Determine the [X, Y] coordinate at the center of the cell enclosing the given text.  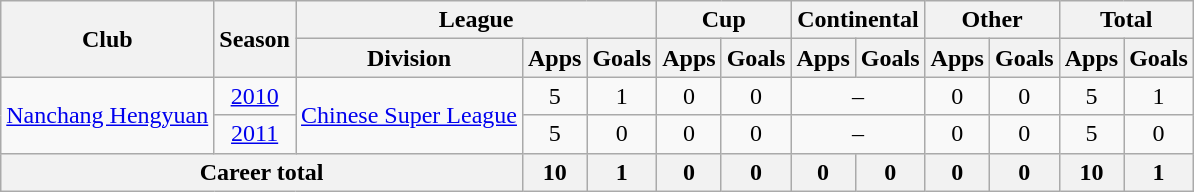
Total [1126, 20]
2010 [255, 96]
League [476, 20]
Continental [858, 20]
Nanchang Hengyuan [108, 115]
Cup [724, 20]
Chinese Super League [410, 115]
Club [108, 39]
Division [410, 58]
Season [255, 39]
Career total [262, 172]
2011 [255, 134]
Other [992, 20]
